Find where the given text appears and provide that cell's center as [x, y] coordinate. 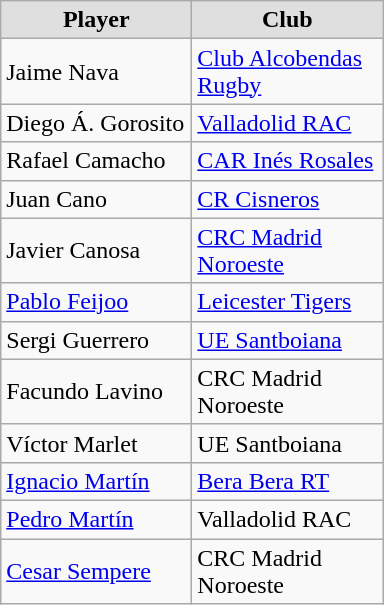
Juan Cano [96, 199]
Player [96, 20]
Cesar Sempere [96, 570]
Javier Canosa [96, 250]
Club Alcobendas Rugby [288, 72]
Rafael Camacho [96, 161]
Diego Á. Gorosito [96, 123]
Pedro Martín [96, 519]
Sergi Guerrero [96, 340]
Jaime Nava [96, 72]
Víctor Marlet [96, 443]
CAR Inés Rosales [288, 161]
CR Cisneros [288, 199]
Club [288, 20]
Bera Bera RT [288, 481]
Leicester Tigers [288, 302]
Ignacio Martín [96, 481]
Facundo Lavino [96, 392]
Pablo Feijoo [96, 302]
